Scan for the cell matching the given text and deliver its (X, Y) coordinate at center. 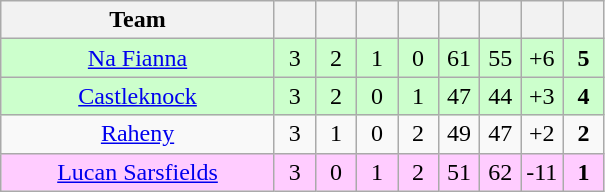
Team (138, 20)
62 (500, 172)
Raheny (138, 134)
61 (460, 58)
49 (460, 134)
55 (500, 58)
4 (584, 96)
+2 (542, 134)
-11 (542, 172)
5 (584, 58)
Na Fianna (138, 58)
Lucan Sarsfields (138, 172)
44 (500, 96)
+6 (542, 58)
51 (460, 172)
+3 (542, 96)
Castleknock (138, 96)
